Determine the (X, Y) coordinate at the center of the cell enclosing the given text.  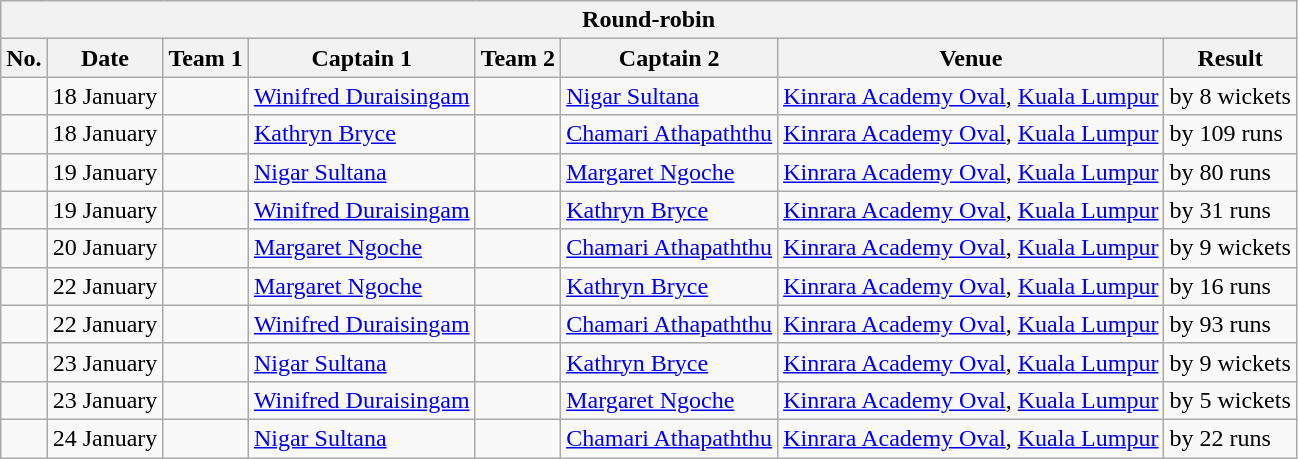
Team 2 (518, 58)
20 January (105, 248)
Date (105, 58)
by 22 runs (1230, 438)
Team 1 (206, 58)
by 5 wickets (1230, 400)
by 109 runs (1230, 134)
Captain 2 (670, 58)
by 31 runs (1230, 210)
24 January (105, 438)
Venue (971, 58)
No. (24, 58)
by 8 wickets (1230, 96)
by 93 runs (1230, 324)
Captain 1 (362, 58)
Result (1230, 58)
by 16 runs (1230, 286)
Round-robin (649, 20)
by 80 runs (1230, 172)
